Extract the [x, y] coordinate from the center of the cell holding the provided text.  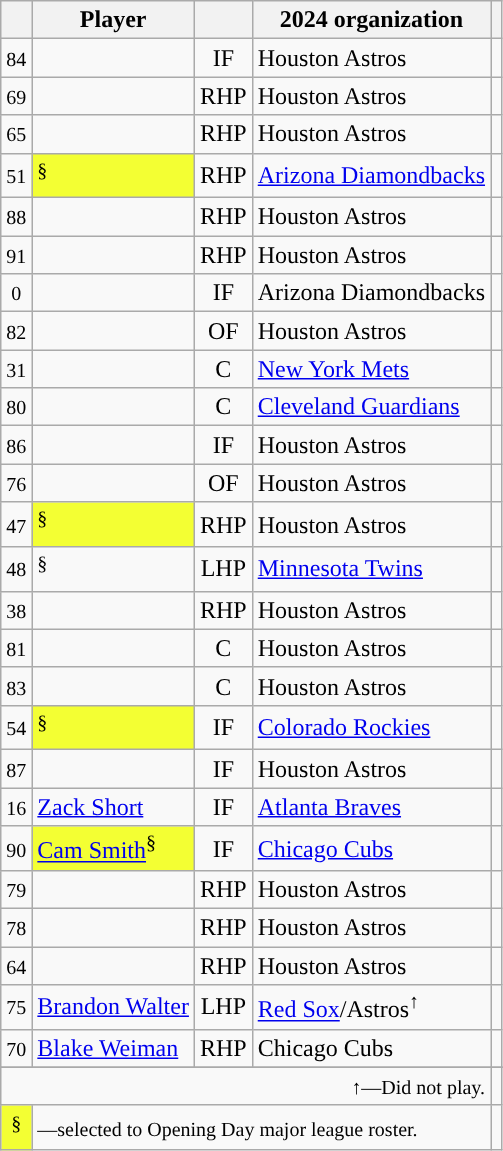
69 [16, 96]
31 [16, 369]
83 [16, 686]
70 [16, 1048]
88 [16, 217]
82 [16, 331]
64 [16, 966]
90 [16, 848]
47 [16, 524]
48 [16, 570]
Colorado Rockies [371, 728]
Cam Smith§ [114, 848]
76 [16, 483]
Minnesota Twins [371, 570]
87 [16, 769]
78 [16, 928]
91 [16, 255]
81 [16, 648]
Cleveland Guardians [371, 407]
54 [16, 728]
2024 organization [371, 20]
80 [16, 407]
Player [114, 20]
New York Mets [371, 369]
Blake Weiman [114, 1048]
Atlanta Braves [371, 807]
84 [16, 58]
38 [16, 610]
0 [16, 293]
65 [16, 134]
Red Sox/Astros↑ [371, 1008]
—selected to Opening Day major league roster. [262, 1128]
Zack Short [114, 807]
51 [16, 176]
Brandon Walter [114, 1008]
↑—Did not play. [246, 1086]
79 [16, 890]
16 [16, 807]
75 [16, 1008]
86 [16, 445]
